Pinpoint the cell where the given text exists, returning its (X, Y) midpoint coordinate. 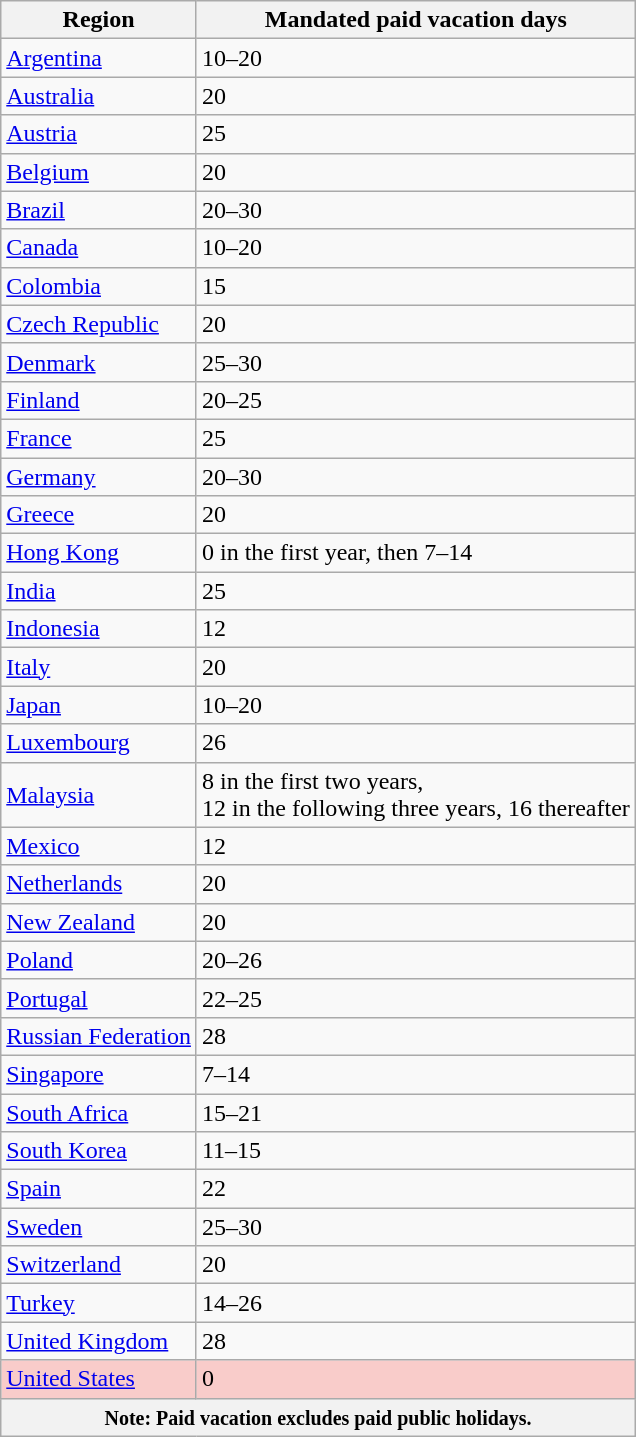
Mandated paid vacation days (416, 20)
Poland (99, 960)
22 (416, 1189)
0 (416, 1379)
Australia (99, 96)
0 in the first year, then 7–14 (416, 553)
7–14 (416, 1074)
Germany (99, 477)
Portugal (99, 998)
United States (99, 1379)
8 in the first two years,12 in the following three years, 16 thereafter (416, 794)
France (99, 438)
Belgium (99, 172)
Switzerland (99, 1265)
Region (99, 20)
Canada (99, 248)
Mexico (99, 846)
India (99, 591)
Sweden (99, 1227)
South Africa (99, 1113)
Colombia (99, 286)
11–15 (416, 1151)
Malaysia (99, 794)
Indonesia (99, 629)
Greece (99, 515)
Spain (99, 1189)
22–25 (416, 998)
Argentina (99, 58)
Singapore (99, 1074)
Brazil (99, 210)
Austria (99, 134)
Turkey (99, 1303)
26 (416, 743)
Denmark (99, 362)
20–25 (416, 400)
15 (416, 286)
Hong Kong (99, 553)
South Korea (99, 1151)
Japan (99, 705)
Russian Federation (99, 1036)
Czech Republic (99, 324)
14–26 (416, 1303)
20–26 (416, 960)
United Kingdom (99, 1341)
Italy (99, 667)
Finland (99, 400)
New Zealand (99, 922)
Luxembourg (99, 743)
Netherlands (99, 884)
Note: Paid vacation excludes paid public holidays. (318, 1417)
15–21 (416, 1113)
